Scan for the cell matching the given text and deliver its (X, Y) coordinate at center. 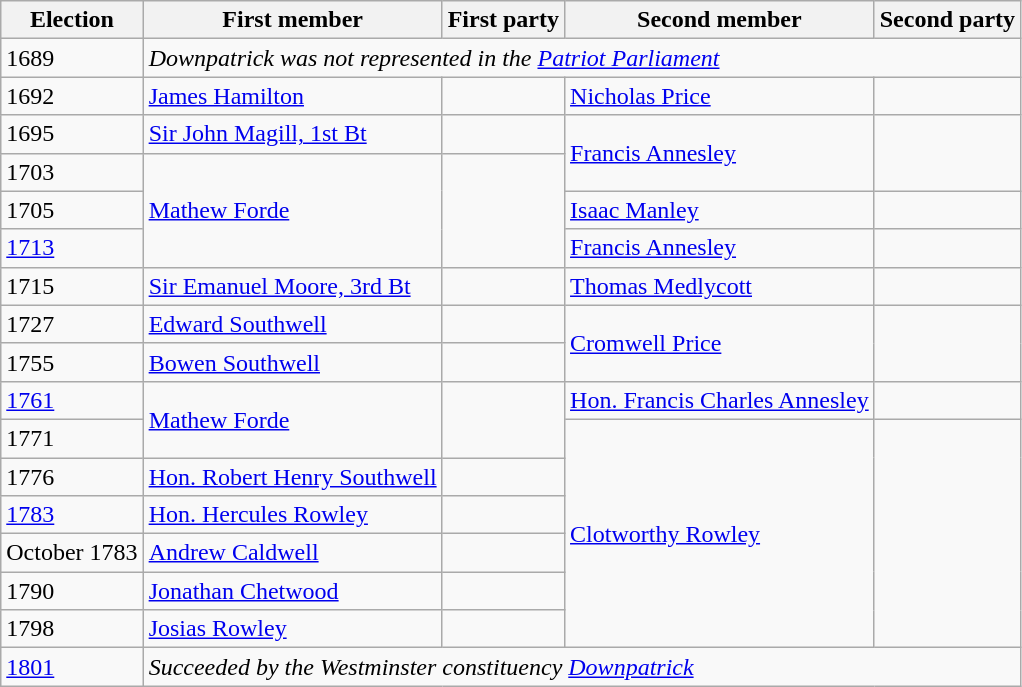
1755 (72, 362)
Second party (947, 20)
1783 (72, 515)
Downpatrick was not represented in the Patriot Parliament (582, 58)
1776 (72, 477)
First member (292, 20)
Second member (720, 20)
Hon. Robert Henry Southwell (292, 477)
Sir Emanuel Moore, 3rd Bt (292, 286)
Jonathan Chetwood (292, 591)
Josias Rowley (292, 629)
1798 (72, 629)
Election (72, 20)
James Hamilton (292, 96)
Clotworthy Rowley (720, 533)
Nicholas Price (720, 96)
1771 (72, 438)
1692 (72, 96)
1695 (72, 134)
October 1783 (72, 553)
Isaac Manley (720, 210)
1790 (72, 591)
1703 (72, 172)
Edward Southwell (292, 324)
Thomas Medlycott (720, 286)
First party (503, 20)
Andrew Caldwell (292, 553)
Cromwell Price (720, 343)
Hon. Hercules Rowley (292, 515)
1715 (72, 286)
Hon. Francis Charles Annesley (720, 400)
1727 (72, 324)
Bowen Southwell (292, 362)
1713 (72, 248)
Sir John Magill, 1st Bt (292, 134)
Succeeded by the Westminster constituency Downpatrick (582, 667)
1801 (72, 667)
1689 (72, 58)
1761 (72, 400)
1705 (72, 210)
